Extract the (x, y) coordinate from the center of the cell holding the provided text.  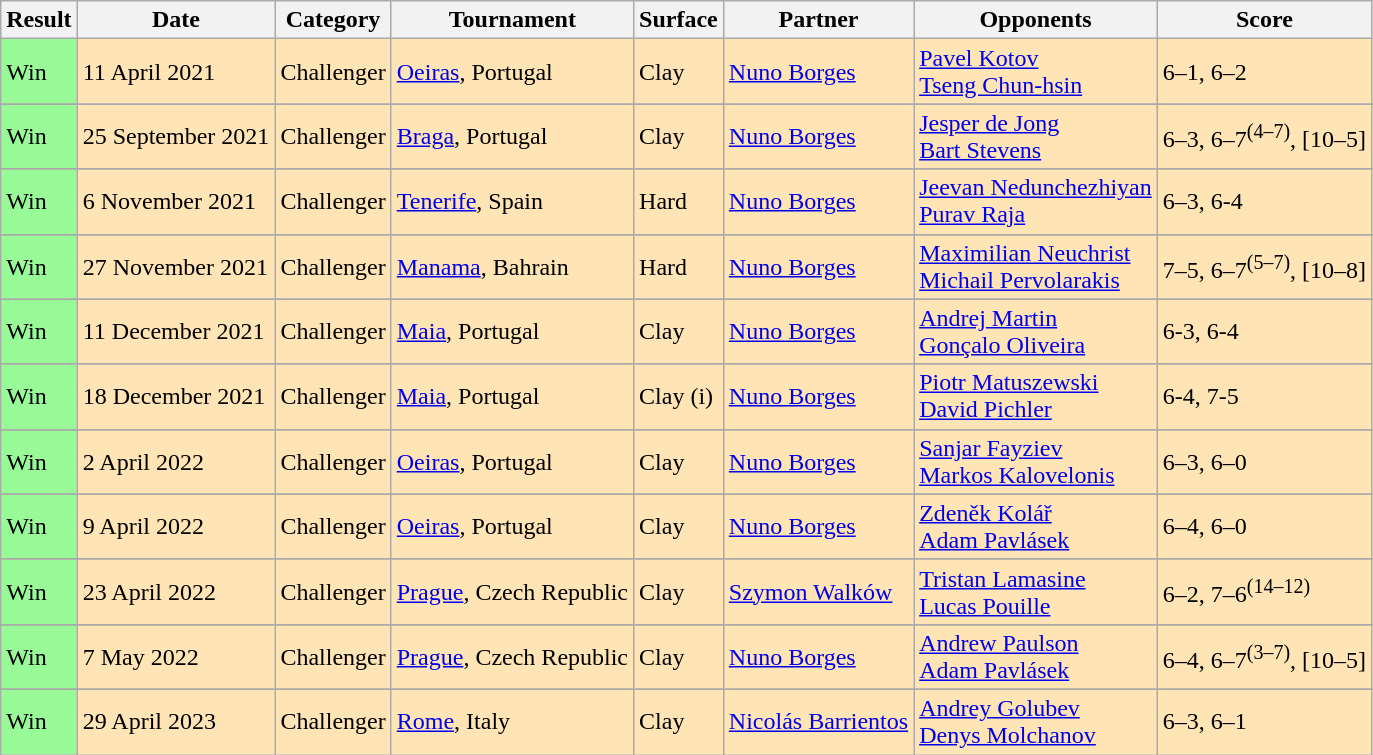
11 December 2021 (176, 332)
9 April 2022 (176, 526)
Jeevan Nedunchezhiyan Purav Raja (1036, 202)
6 November 2021 (176, 202)
Nicolás Barrientos (818, 722)
Date (176, 20)
11 April 2021 (176, 72)
29 April 2023 (176, 722)
2 April 2022 (176, 462)
6–3, 6–1 (1264, 722)
Pavel Kotov Tseng Chun-hsin (1036, 72)
Tristan Lamasine Lucas Pouille (1036, 592)
Jesper de Jong Bart Stevens (1036, 136)
Piotr Matuszewski David Pichler (1036, 396)
6-3, 6-4 (1264, 332)
Score (1264, 20)
Sanjar Fayziev Markos Kalovelonis (1036, 462)
Opponents (1036, 20)
Andrew Paulson Adam Pavlásek (1036, 656)
27 November 2021 (176, 266)
Surface (679, 20)
6–3, 6–7(4–7), [10–5] (1264, 136)
Andrey Golubev Denys Molchanov (1036, 722)
Category (333, 20)
Braga, Portugal (512, 136)
6–2, 7–6(14–12) (1264, 592)
Tenerife, Spain (512, 202)
Zdeněk Kolář Adam Pavlásek (1036, 526)
Rome, Italy (512, 722)
Partner (818, 20)
7–5, 6–7(5–7), [10–8] (1264, 266)
6–1, 6–2 (1264, 72)
Result (39, 20)
25 September 2021 (176, 136)
Clay (i) (679, 396)
6-4, 7-5 (1264, 396)
6–3, 6-4 (1264, 202)
6–3, 6–0 (1264, 462)
7 May 2022 (176, 656)
Szymon Walków (818, 592)
23 April 2022 (176, 592)
Manama, Bahrain (512, 266)
18 December 2021 (176, 396)
Tournament (512, 20)
Maximilian Neuchrist Michail Pervolarakis (1036, 266)
Andrej Martin Gonçalo Oliveira (1036, 332)
6–4, 6–7(3–7), [10–5] (1264, 656)
6–4, 6–0 (1264, 526)
